Detect which cell encompasses the target text, then output its [x, y] center coordinate. 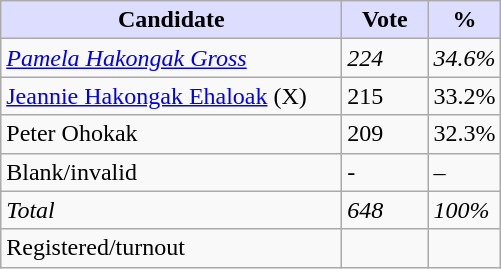
% [464, 20]
100% [464, 210]
648 [385, 210]
215 [385, 96]
– [464, 172]
34.6% [464, 58]
Blank/invalid [172, 172]
Registered/turnout [172, 248]
Pamela Hakongak Gross [172, 58]
33.2% [464, 96]
224 [385, 58]
Total [172, 210]
Candidate [172, 20]
209 [385, 134]
Peter Ohokak [172, 134]
32.3% [464, 134]
- [385, 172]
Vote [385, 20]
Jeannie Hakongak Ehaloak (X) [172, 96]
